Provide the [X, Y] coordinate of the cell's center where the given text is located.  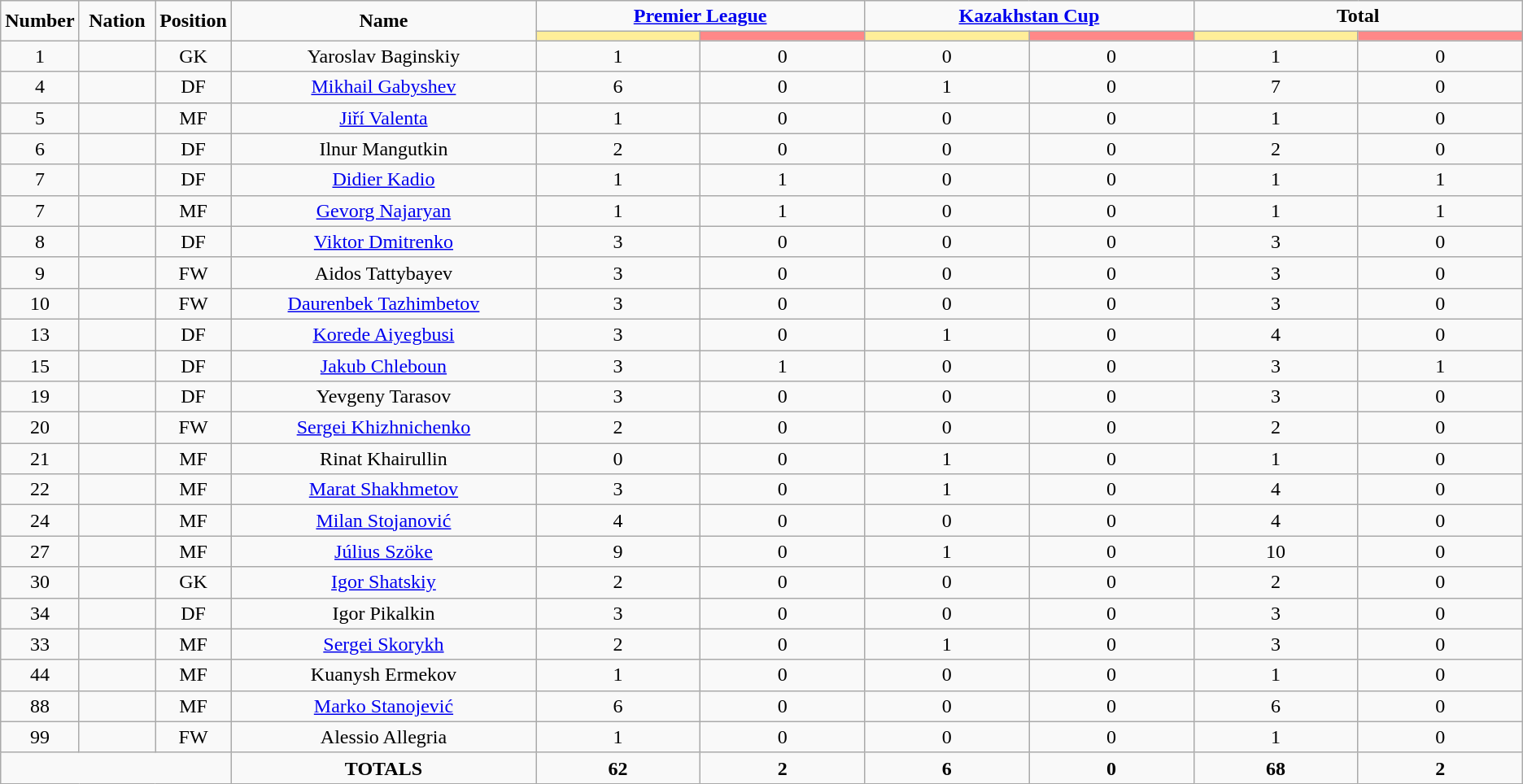
Name [383, 21]
19 [40, 397]
Yevgeny Tarasov [383, 397]
22 [40, 490]
15 [40, 365]
13 [40, 334]
Igor Pikalkin [383, 613]
20 [40, 428]
88 [40, 706]
Ilnur Mangutkin [383, 149]
44 [40, 675]
Premier League [700, 16]
33 [40, 644]
Milan Stojanović [383, 520]
34 [40, 613]
99 [40, 737]
Korede Aiyegbusi [383, 334]
TOTALS [383, 768]
5 [40, 118]
Július Szöke [383, 551]
Daurenbek Tazhimbetov [383, 303]
Position [194, 21]
21 [40, 459]
Kuanysh Ermekov [383, 675]
Sergei Skorykh [383, 644]
Marat Shakhmetov [383, 490]
Mikhail Gabyshev [383, 87]
Alessio Allegria [383, 737]
24 [40, 520]
62 [617, 768]
Jiří Valenta [383, 118]
68 [1276, 768]
8 [40, 242]
Igor Shatskiy [383, 582]
Rinat Khairullin [383, 459]
Kazakhstan Cup [1029, 16]
Jakub Chleboun [383, 365]
Didier Kadio [383, 180]
Total [1358, 16]
Nation [117, 21]
Aidos Tattybayev [383, 272]
Viktor Dmitrenko [383, 242]
30 [40, 582]
Number [40, 21]
27 [40, 551]
Gevorg Najaryan [383, 211]
Marko Stanojević [383, 706]
Sergei Khizhnichenko [383, 428]
Yaroslav Baginskiy [383, 56]
